Search for the cell housing the specified text and yield its [X, Y] center coordinate. 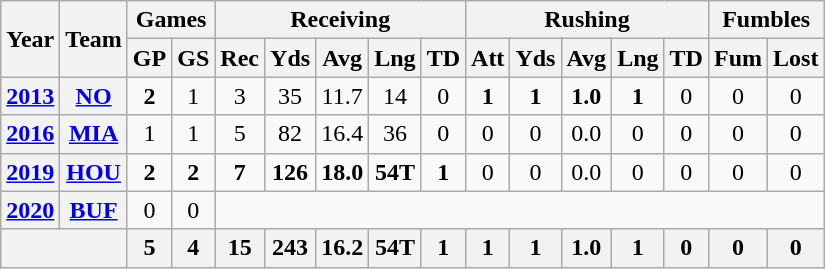
243 [290, 248]
35 [290, 96]
Rushing [588, 20]
Receiving [340, 20]
16.4 [342, 134]
MIA [94, 134]
3 [240, 96]
36 [395, 134]
2019 [30, 172]
15 [240, 248]
14 [395, 96]
Fum [738, 58]
GP [149, 58]
Games [170, 20]
126 [290, 172]
2020 [30, 210]
2013 [30, 96]
Fumbles [766, 20]
2016 [30, 134]
18.0 [342, 172]
16.2 [342, 248]
Rec [240, 58]
Lost [796, 58]
11.7 [342, 96]
Team [94, 39]
7 [240, 172]
Year [30, 39]
GS [194, 58]
4 [194, 248]
82 [290, 134]
BUF [94, 210]
NO [94, 96]
Att [488, 58]
HOU [94, 172]
